Find where the given text appears and provide that cell's center as (x, y) coordinate. 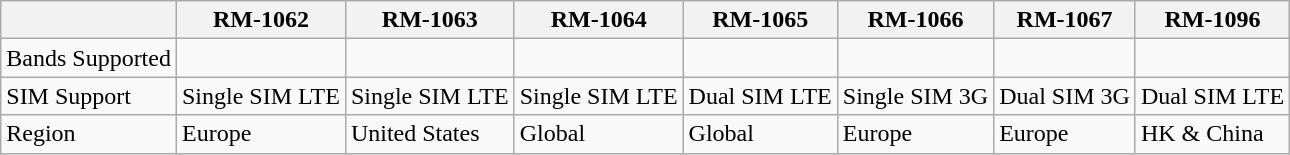
SIM Support (89, 96)
RM-1063 (430, 20)
RM-1064 (598, 20)
RM-1067 (1065, 20)
RM-1066 (915, 20)
RM-1096 (1212, 20)
RM-1065 (760, 20)
Single SIM 3G (915, 96)
Dual SIM 3G (1065, 96)
United States (430, 134)
Region (89, 134)
RM-1062 (260, 20)
HK & China (1212, 134)
Bands Supported (89, 58)
